Identify which cell holds the provided text, then report its (X, Y) central coordinate. 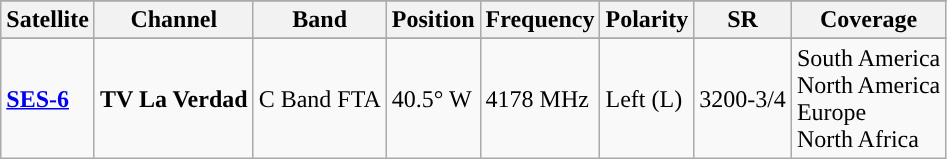
4178 MHz (540, 98)
SES-6 (48, 98)
3200-3/4 (743, 98)
TV La Verdad (174, 98)
C Band FTA (320, 98)
Satellite (48, 20)
Band (320, 20)
Position (433, 20)
SR (743, 20)
Channel (174, 20)
Frequency (540, 20)
40.5° W (433, 98)
South AmericaNorth AmericaEuropeNorth Africa (868, 98)
Left (L) (647, 98)
Polarity (647, 20)
Coverage (868, 20)
